Return the (X, Y) coordinate for the center point of the cell that contains the specified text.  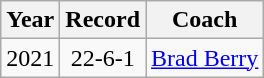
Year (30, 20)
2021 (30, 58)
22-6-1 (103, 58)
Brad Berry (205, 58)
Record (103, 20)
Coach (205, 20)
